Find where the given text appears and provide that cell's center as (x, y) coordinate. 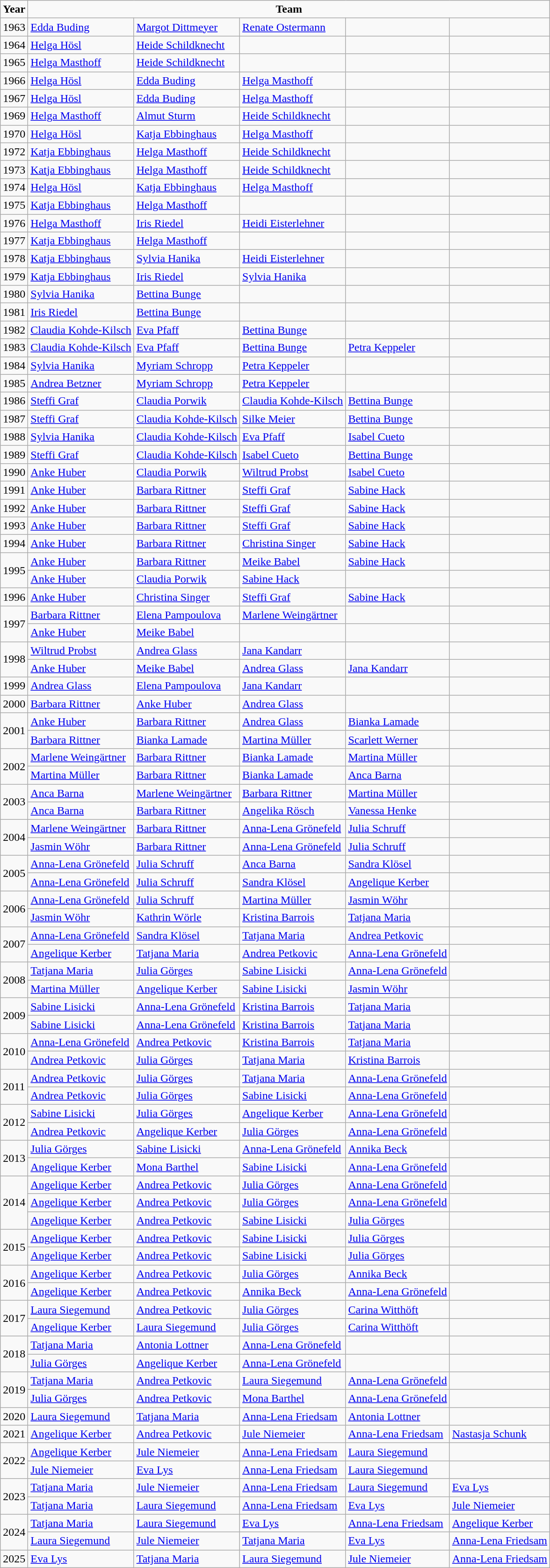
Andrea Betzner (81, 383)
Vanessa Henke (398, 811)
2013 (14, 1158)
2008 (14, 980)
2004 (14, 838)
2014 (14, 1203)
2000 (14, 704)
2007 (14, 944)
1987 (14, 419)
Scarlett Werner (398, 739)
1965 (14, 63)
Year (14, 9)
2020 (14, 1416)
2009 (14, 1015)
2002 (14, 766)
2021 (14, 1434)
1964 (14, 45)
1998 (14, 659)
1997 (14, 624)
2023 (14, 1496)
Angelika Rösch (293, 811)
2005 (14, 873)
1972 (14, 152)
2016 (14, 1283)
1982 (14, 330)
1969 (14, 116)
2018 (14, 1354)
1984 (14, 365)
1983 (14, 348)
1976 (14, 223)
2017 (14, 1318)
1973 (14, 169)
1996 (14, 597)
1991 (14, 490)
2003 (14, 802)
Kathrin Wörle (187, 918)
Nastasja Schunk (499, 1434)
1992 (14, 508)
1988 (14, 437)
1993 (14, 526)
1990 (14, 472)
1977 (14, 241)
2001 (14, 730)
2024 (14, 1532)
1967 (14, 98)
1978 (14, 259)
Almut Sturm (187, 116)
1979 (14, 277)
2025 (14, 1559)
1994 (14, 544)
Team (289, 9)
1980 (14, 294)
2006 (14, 909)
1974 (14, 187)
Silke Meier (293, 419)
2011 (14, 1087)
1975 (14, 205)
2012 (14, 1123)
2010 (14, 1051)
1995 (14, 570)
1970 (14, 134)
Renate Ostermann (293, 27)
1986 (14, 401)
1963 (14, 27)
2022 (14, 1461)
1966 (14, 80)
1989 (14, 454)
1981 (14, 312)
Margot Dittmeyer (187, 27)
2019 (14, 1390)
1985 (14, 383)
1999 (14, 686)
2015 (14, 1247)
